Return the (X, Y) coordinate for the center point of the cell that contains the specified text.  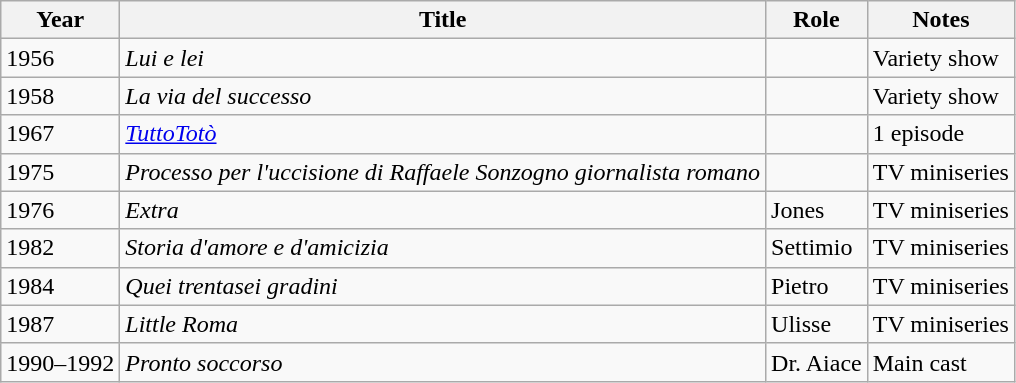
La via del successo (443, 96)
Title (443, 20)
1984 (60, 286)
Storia d'amore e d'amicizia (443, 248)
1956 (60, 58)
Ulisse (817, 324)
1990–1992 (60, 362)
Processo per l'uccisione di Raffaele Sonzogno giornalista romano (443, 172)
Jones (817, 210)
TuttoTotò (443, 134)
Role (817, 20)
Lui e lei (443, 58)
Extra (443, 210)
Pronto soccorso (443, 362)
Quei trentasei gradini (443, 286)
1967 (60, 134)
Dr. Aiace (817, 362)
1958 (60, 96)
Settimio (817, 248)
Main cast (940, 362)
Pietro (817, 286)
Notes (940, 20)
1987 (60, 324)
1982 (60, 248)
1 episode (940, 134)
1975 (60, 172)
1976 (60, 210)
Little Roma (443, 324)
Year (60, 20)
